Extract the (X, Y) coordinate from the center of the cell holding the provided text.  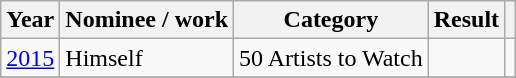
Nominee / work (147, 20)
Year (30, 20)
50 Artists to Watch (332, 58)
Category (332, 20)
2015 (30, 58)
Result (466, 20)
Himself (147, 58)
